Locate the cell with the specified text and output its [X, Y] center coordinate. 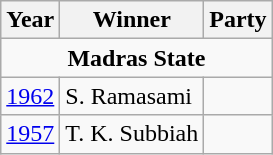
Party [238, 20]
1962 [30, 96]
S. Ramasami [132, 96]
T. K. Subbiah [132, 134]
Madras State [136, 58]
1957 [30, 134]
Winner [132, 20]
Year [30, 20]
